Determine the (X, Y) coordinate at the center of the cell enclosing the given text.  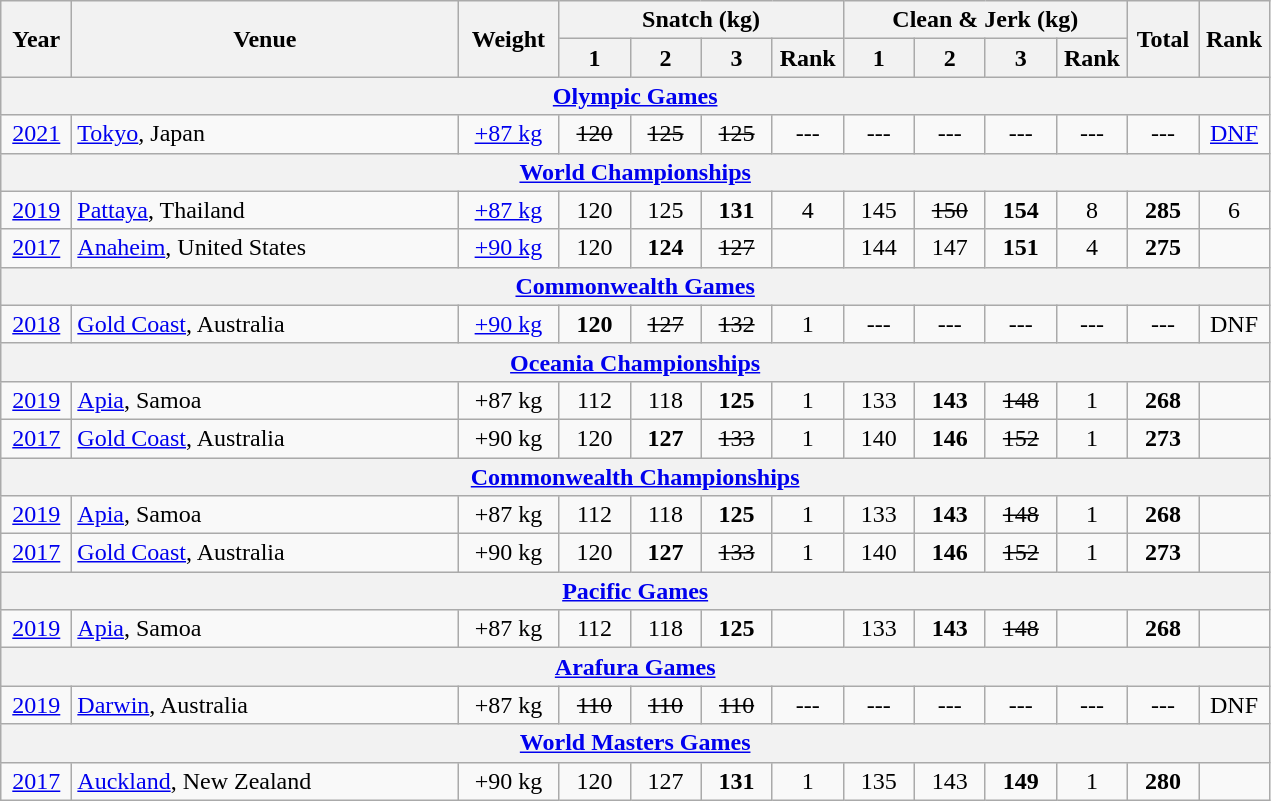
World Masters Games (636, 743)
Arafura Games (636, 667)
World Championships (636, 172)
275 (1162, 248)
285 (1162, 210)
154 (1020, 210)
149 (1020, 781)
124 (666, 248)
Snatch (kg) (701, 20)
147 (950, 248)
Venue (265, 39)
Olympic Games (636, 96)
6 (1234, 210)
150 (950, 210)
Anaheim, United States (265, 248)
Darwin, Australia (265, 705)
151 (1020, 248)
144 (878, 248)
2018 (36, 324)
2021 (36, 134)
Oceania Championships (636, 362)
Pattaya, Thailand (265, 210)
Clean & Jerk (kg) (985, 20)
145 (878, 210)
Auckland, New Zealand (265, 781)
Total (1162, 39)
Year (36, 39)
280 (1162, 781)
135 (878, 781)
Weight (508, 39)
Commonwealth Championships (636, 477)
Pacific Games (636, 591)
8 (1092, 210)
Commonwealth Games (636, 286)
132 (736, 324)
Tokyo, Japan (265, 134)
